For the text-containing cell, return its midpoint in (x, y) coordinate format. 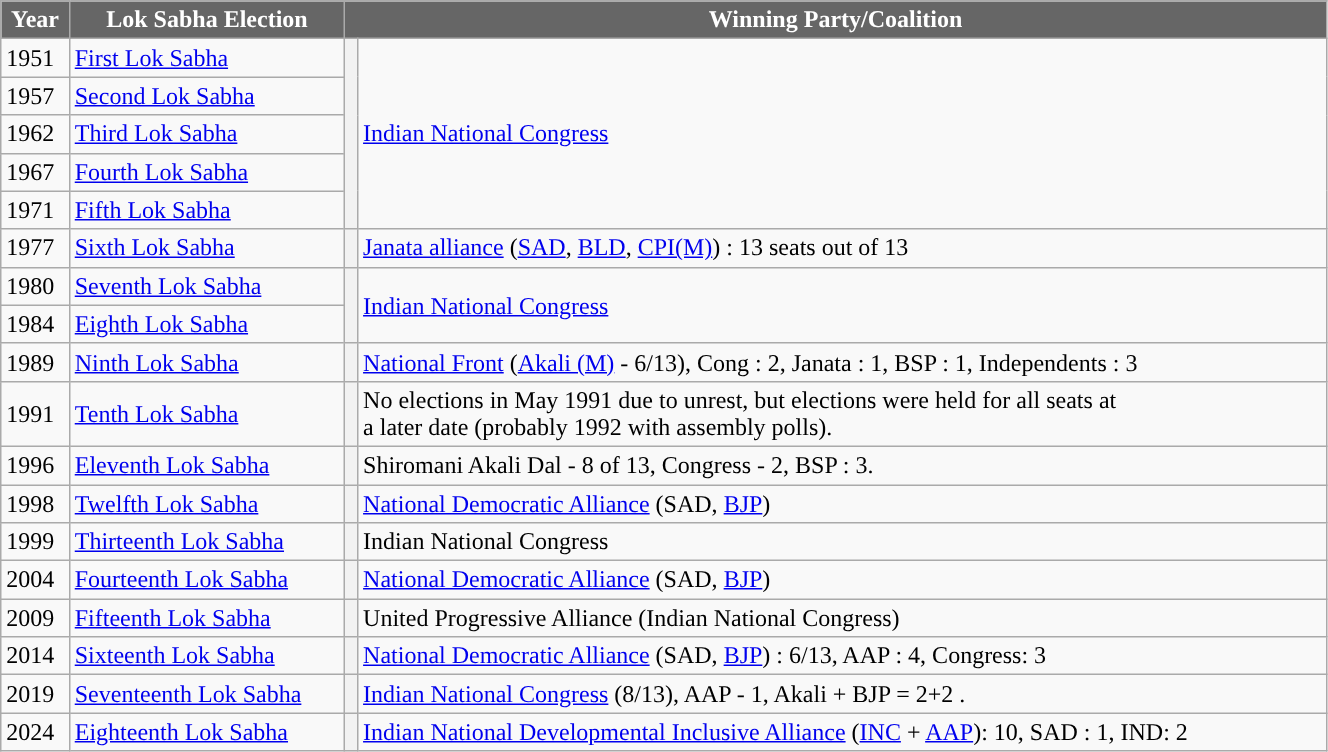
2014 (35, 656)
1984 (35, 324)
1962 (35, 134)
National Democratic Alliance (SAD, BJP) : 6/13, AAP : 4, Congress: 3 (842, 656)
1971 (35, 210)
Lok Sabha Election (207, 20)
Shiromani Akali Dal - 8 of 13, Congress - 2, BSP : 3. (842, 465)
1980 (35, 286)
Seventh Lok Sabha (207, 286)
1999 (35, 542)
1967 (35, 172)
Fourteenth Lok Sabha (207, 580)
1977 (35, 248)
Janata alliance (SAD, BLD, CPI(M)) : 13 seats out of 13 (842, 248)
1996 (35, 465)
Year (35, 20)
Eighth Lok Sabha (207, 324)
Eleventh Lok Sabha (207, 465)
No elections in May 1991 due to unrest, but elections were held for all seats at a later date (probably 1992 with assembly polls). (842, 414)
2009 (35, 618)
Twelfth Lok Sabha (207, 503)
1998 (35, 503)
Second Lok Sabha (207, 96)
Seventeenth Lok Sabha (207, 694)
Fourth Lok Sabha (207, 172)
Fifteenth Lok Sabha (207, 618)
Indian National Developmental Inclusive Alliance (INC + AAP): 10, SAD : 1, IND: 2 (842, 732)
Winning Party/Coalition (836, 20)
Ninth Lok Sabha (207, 362)
2024 (35, 732)
Third Lok Sabha (207, 134)
1957 (35, 96)
2019 (35, 694)
Eighteenth Lok Sabha (207, 732)
First Lok Sabha (207, 58)
Sixth Lok Sabha (207, 248)
1951 (35, 58)
National Front (Akali (M) - 6/13), Cong : 2, Janata : 1, BSP : 1, Independents : 3 (842, 362)
1989 (35, 362)
2004 (35, 580)
Sixteenth Lok Sabha (207, 656)
1991 (35, 414)
Tenth Lok Sabha (207, 414)
Thirteenth Lok Sabha (207, 542)
Fifth Lok Sabha (207, 210)
United Progressive Alliance (Indian National Congress) (842, 618)
Indian National Congress (8/13), AAP - 1, Akali + BJP = 2+2 . (842, 694)
